For the text-containing cell, return its midpoint in (X, Y) coordinate format. 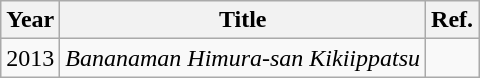
2013 (30, 58)
Title (243, 20)
Year (30, 20)
Ref. (452, 20)
Bananaman Himura-san Kikiippatsu (243, 58)
